Output the [x, y] coordinate of the center of the cell containing the given text.  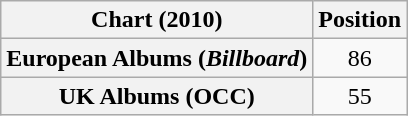
Chart (2010) [157, 20]
86 [360, 58]
55 [360, 96]
European Albums (Billboard) [157, 58]
Position [360, 20]
UK Albums (OCC) [157, 96]
